Provide the [x, y] coordinate of the cell's center where the given text is located.  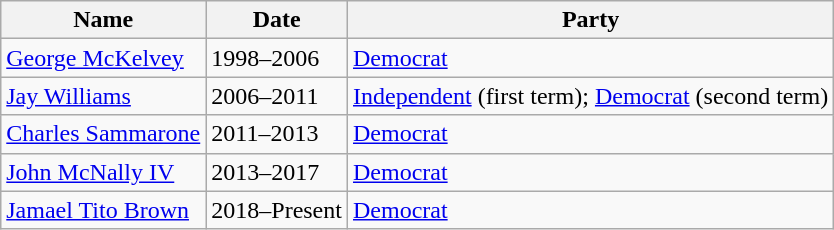
2013–2017 [277, 172]
Date [277, 20]
Charles Sammarone [104, 134]
Party [590, 20]
Independent (first term); Democrat (second term) [590, 96]
1998–2006 [277, 58]
Jamael Tito Brown [104, 210]
George McKelvey [104, 58]
Jay Williams [104, 96]
John McNally IV [104, 172]
2006–2011 [277, 96]
2011–2013 [277, 134]
2018–Present [277, 210]
Name [104, 20]
